Capture the cell that displays the provided text and extract its [X, Y] central coordinate. 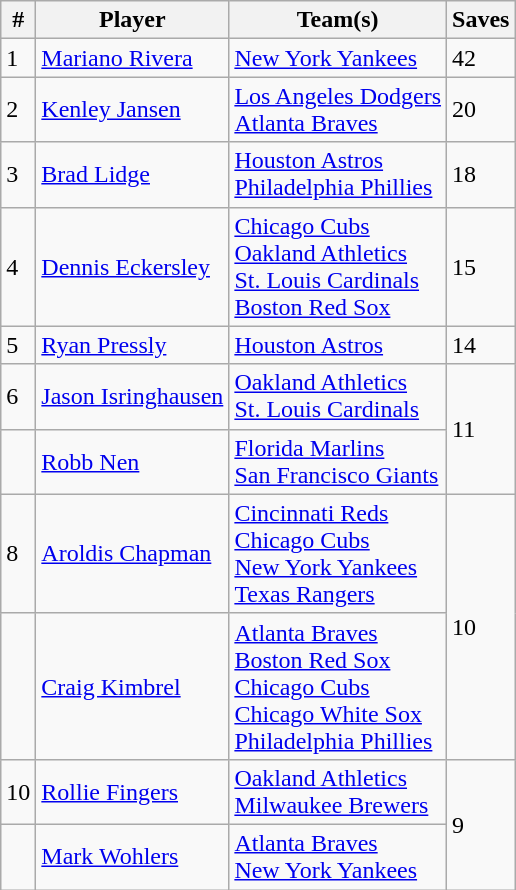
Dennis Eckersley [132, 266]
Player [132, 20]
Craig Kimbrel [132, 686]
6 [18, 396]
Los Angeles DodgersAtlanta Braves [338, 110]
Cincinnati RedsChicago CubsNew York YankeesTexas Rangers [338, 554]
3 [18, 174]
Team(s) [338, 20]
Atlanta BravesBoston Red SoxChicago CubsChicago White SoxPhiladelphia Phillies [338, 686]
Jason Isringhausen [132, 396]
Florida MarlinsSan Francisco Giants [338, 462]
New York Yankees [338, 58]
9 [481, 824]
42 [481, 58]
Mark Wohlers [132, 856]
Kenley Jansen [132, 110]
Oakland AthleticsSt. Louis Cardinals [338, 396]
11 [481, 429]
8 [18, 554]
Ryan Pressly [132, 345]
Robb Nen [132, 462]
1 [18, 58]
# [18, 20]
Houston AstrosPhiladelphia Phillies [338, 174]
20 [481, 110]
18 [481, 174]
Brad Lidge [132, 174]
Chicago CubsOakland AthleticsSt. Louis CardinalsBoston Red Sox [338, 266]
2 [18, 110]
Houston Astros [338, 345]
Atlanta BravesNew York Yankees [338, 856]
15 [481, 266]
Saves [481, 20]
Mariano Rivera [132, 58]
Aroldis Chapman [132, 554]
4 [18, 266]
5 [18, 345]
Oakland AthleticsMilwaukee Brewers [338, 792]
14 [481, 345]
Rollie Fingers [132, 792]
